Return [X, Y] of the center of cell containing provided text 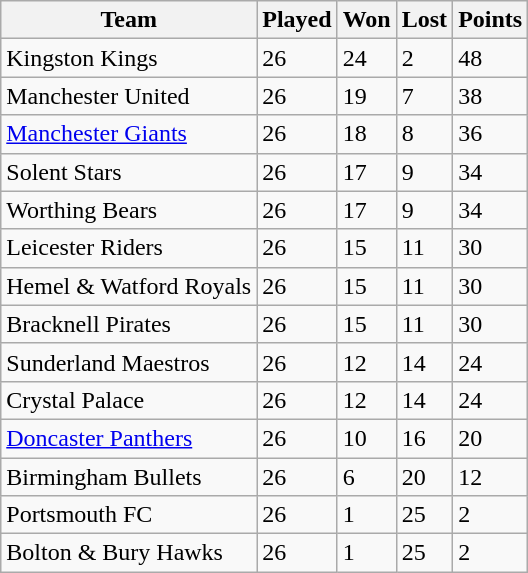
36 [490, 134]
Played [297, 20]
Crystal Palace [129, 400]
Hemel & Watford Royals [129, 286]
Lost [424, 20]
Manchester Giants [129, 134]
Worthing Bears [129, 210]
38 [490, 96]
Team [129, 20]
Leicester Riders [129, 248]
7 [424, 96]
Doncaster Panthers [129, 438]
Sunderland Maestros [129, 362]
Manchester United [129, 96]
Bracknell Pirates [129, 324]
19 [366, 96]
Solent Stars [129, 172]
Portsmouth FC [129, 515]
Birmingham Bullets [129, 477]
18 [366, 134]
Points [490, 20]
Kingston Kings [129, 58]
Won [366, 20]
6 [366, 477]
10 [366, 438]
16 [424, 438]
Bolton & Bury Hawks [129, 553]
48 [490, 58]
8 [424, 134]
